Scan for the cell matching the given text and deliver its [X, Y] coordinate at center. 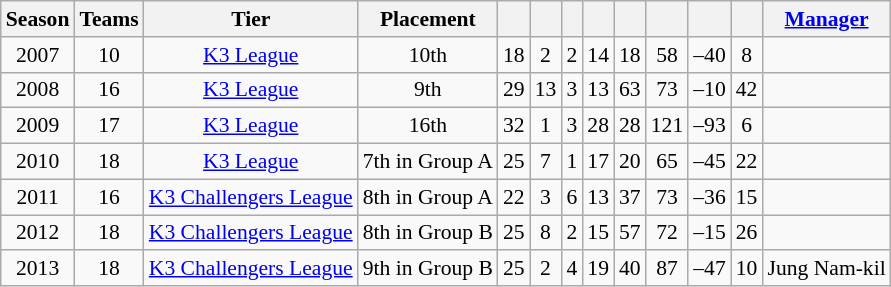
87 [668, 269]
Tier [251, 19]
–36 [710, 197]
2009 [38, 126]
–15 [710, 233]
7th in Group A [428, 162]
42 [747, 90]
–40 [710, 55]
8th in Group B [428, 233]
–93 [710, 126]
8th in Group A [428, 197]
32 [514, 126]
2013 [38, 269]
26 [747, 233]
–47 [710, 269]
19 [598, 269]
Manager [826, 19]
2012 [38, 233]
9th in Group B [428, 269]
Season [38, 19]
29 [514, 90]
40 [630, 269]
57 [630, 233]
2010 [38, 162]
65 [668, 162]
Placement [428, 19]
7 [546, 162]
Teams [108, 19]
37 [630, 197]
20 [630, 162]
10th [428, 55]
63 [630, 90]
–10 [710, 90]
121 [668, 126]
9th [428, 90]
–45 [710, 162]
14 [598, 55]
2008 [38, 90]
2007 [38, 55]
72 [668, 233]
4 [572, 269]
58 [668, 55]
2011 [38, 197]
Jung Nam-kil [826, 269]
16th [428, 126]
